Scan for the cell matching the given text and deliver its [X, Y] coordinate at center. 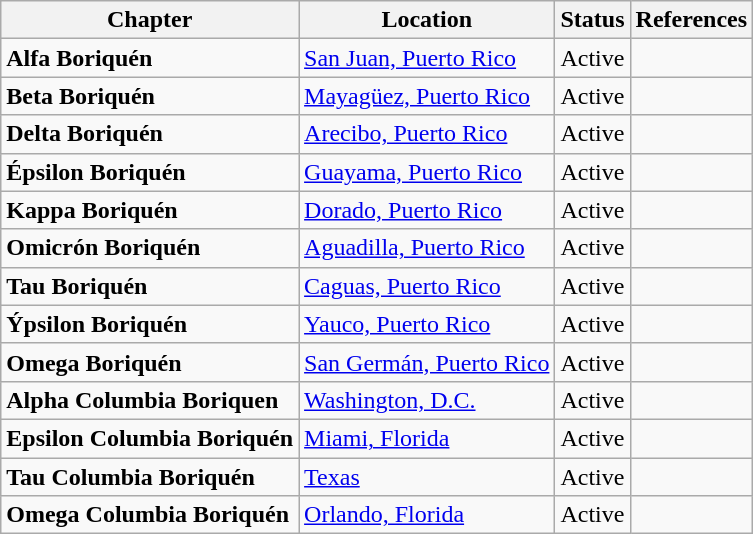
References [692, 20]
Alfa Boriquén [150, 58]
Texas [427, 477]
Alpha Columbia Boriquen [150, 400]
Dorado, Puerto Rico [427, 210]
Washington, D.C. [427, 400]
Caguas, Puerto Rico [427, 286]
Guayama, Puerto Rico [427, 172]
Tau Columbia Boriquén [150, 477]
Aguadilla, Puerto Rico [427, 248]
Mayagüez, Puerto Rico [427, 96]
San Germán, Puerto Rico [427, 362]
Épsilon Boriquén [150, 172]
Omega Boriquén [150, 362]
Omega Columbia Boriquén [150, 515]
Yauco, Puerto Rico [427, 324]
San Juan, Puerto Rico [427, 58]
Orlando, Florida [427, 515]
Arecibo, Puerto Rico [427, 134]
Epsilon Columbia Boriquén [150, 438]
Beta Boriquén [150, 96]
Tau Boriquén [150, 286]
Delta Boriquén [150, 134]
Status [592, 20]
Chapter [150, 20]
Kappa Boriquén [150, 210]
Omicrón Boriquén [150, 248]
Miami, Florida [427, 438]
Location [427, 20]
Ýpsilon Boriquén [150, 324]
